For the text-containing cell, return its midpoint in [X, Y] coordinate format. 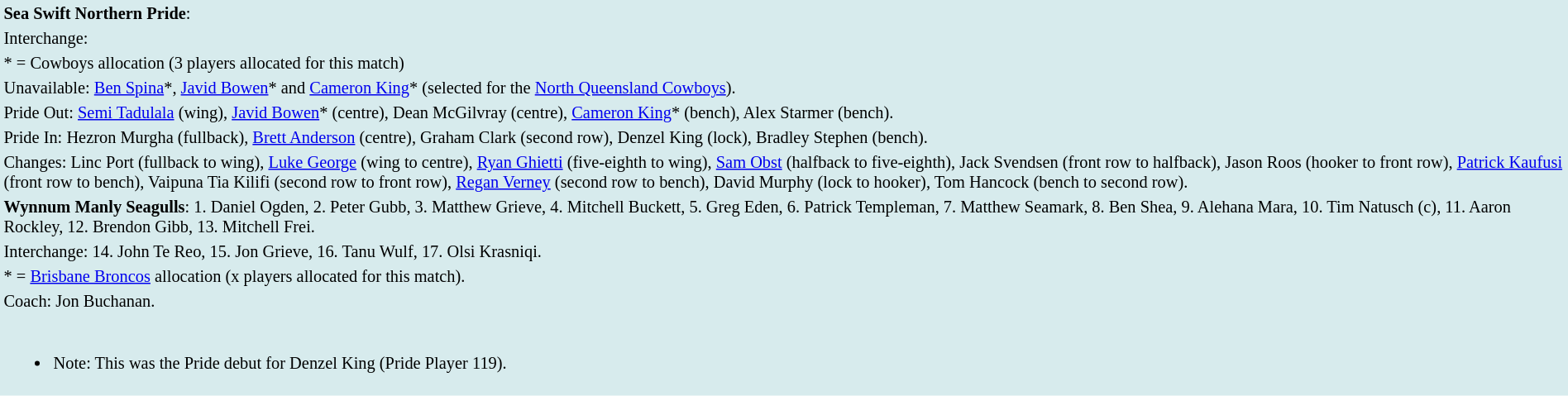
Pride Out: Semi Tadulala (wing), Javid Bowen* (centre), Dean McGilvray (centre), Cameron King* (bench), Alex Starmer (bench). [784, 112]
Pride In: Hezron Murgha (fullback), Brett Anderson (centre), Graham Clark (second row), Denzel King (lock), Bradley Stephen (bench). [784, 137]
Interchange: [784, 38]
Interchange: 14. John Te Reo, 15. Jon Grieve, 16. Tanu Wulf, 17. Olsi Krasniqi. [784, 251]
* = Cowboys allocation (3 players allocated for this match) [784, 63]
Unavailable: Ben Spina*, Javid Bowen* and Cameron King* (selected for the North Queensland Cowboys). [784, 88]
Coach: Jon Buchanan. [784, 301]
* = Brisbane Broncos allocation (x players allocated for this match). [784, 276]
Note: This was the Pride debut for Denzel King (Pride Player 119). [784, 353]
Sea Swift Northern Pride: [784, 13]
